Determine the (X, Y) coordinate at the center of the cell enclosing the given text.  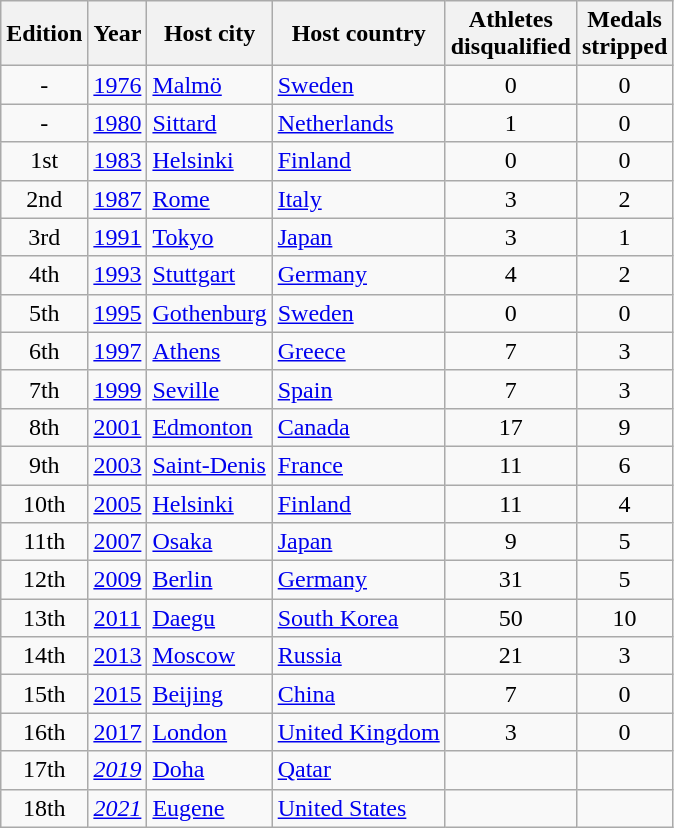
9th (44, 465)
5th (44, 313)
2nd (44, 199)
2005 (118, 503)
United States (358, 808)
2015 (118, 694)
11th (44, 542)
18th (44, 808)
Stuttgart (210, 275)
1976 (118, 85)
Host country (358, 34)
Moscow (210, 656)
2011 (118, 618)
Italy (358, 199)
Medalsstripped (624, 34)
4th (44, 275)
Berlin (210, 580)
16th (44, 732)
3rd (44, 237)
France (358, 465)
Malmö (210, 85)
Beijing (210, 694)
Doha (210, 770)
12th (44, 580)
1987 (118, 199)
2013 (118, 656)
Canada (358, 427)
1980 (118, 123)
2021 (118, 808)
Tokyo (210, 237)
10 (624, 618)
South Korea (358, 618)
Gothenburg (210, 313)
10th (44, 503)
2009 (118, 580)
Athens (210, 351)
31 (510, 580)
1997 (118, 351)
2001 (118, 427)
1983 (118, 161)
50 (510, 618)
Edition (44, 34)
Spain (358, 389)
2003 (118, 465)
Rome (210, 199)
8th (44, 427)
21 (510, 656)
7th (44, 389)
Daegu (210, 618)
6 (624, 465)
Greece (358, 351)
6th (44, 351)
17th (44, 770)
1st (44, 161)
1999 (118, 389)
Athletesdisqualified (510, 34)
Sittard (210, 123)
United Kingdom (358, 732)
Saint-Denis (210, 465)
Russia (358, 656)
Seville (210, 389)
2017 (118, 732)
Eugene (210, 808)
17 (510, 427)
2007 (118, 542)
Edmonton (210, 427)
Year (118, 34)
1993 (118, 275)
Netherlands (358, 123)
14th (44, 656)
2019 (118, 770)
1995 (118, 313)
Osaka (210, 542)
Host city (210, 34)
1991 (118, 237)
Qatar (358, 770)
13th (44, 618)
15th (44, 694)
China (358, 694)
London (210, 732)
